For the text-containing cell, return its midpoint in [X, Y] coordinate format. 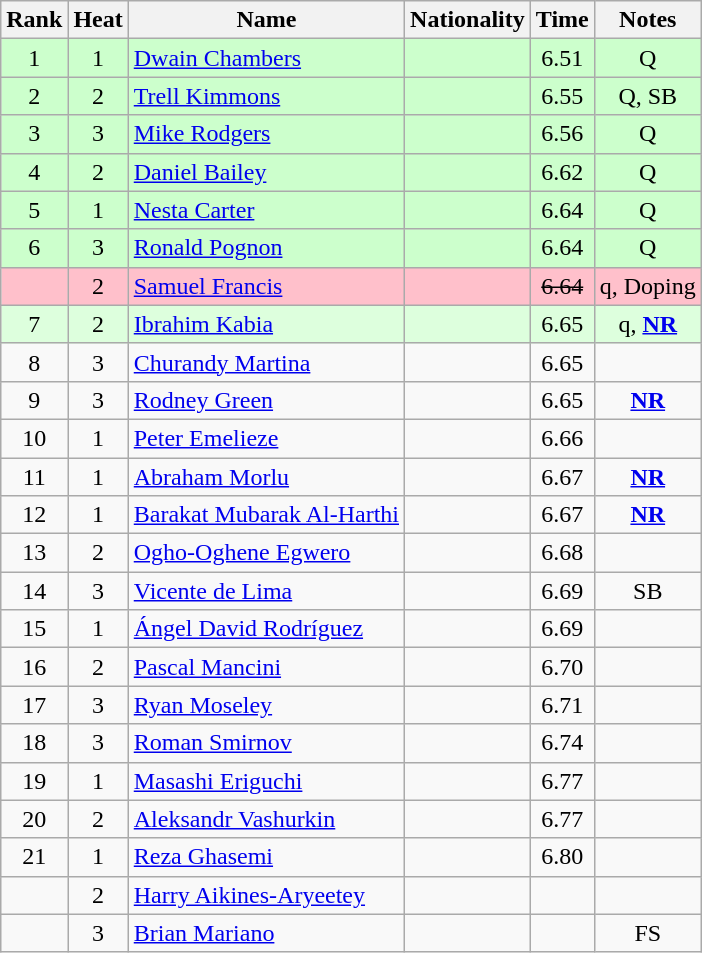
6.80 [562, 857]
Name [266, 20]
15 [34, 629]
Ronald Pognon [266, 248]
Rodney Green [266, 400]
13 [34, 553]
7 [34, 324]
19 [34, 781]
21 [34, 857]
q, NR [648, 324]
Harry Aikines-Aryeetey [266, 895]
Trell Kimmons [266, 96]
6.51 [562, 58]
6.68 [562, 553]
Rank [34, 20]
6.56 [562, 134]
Peter Emelieze [266, 438]
9 [34, 400]
6.66 [562, 438]
Vicente de Lima [266, 591]
10 [34, 438]
Reza Ghasemi [266, 857]
16 [34, 667]
18 [34, 743]
14 [34, 591]
Roman Smirnov [266, 743]
Ryan Moseley [266, 705]
Aleksandr Vashurkin [266, 819]
Barakat Mubarak Al-Harthi [266, 515]
6.70 [562, 667]
4 [34, 172]
5 [34, 210]
17 [34, 705]
Nesta Carter [266, 210]
Dwain Chambers [266, 58]
6.71 [562, 705]
Churandy Martina [266, 362]
Pascal Mancini [266, 667]
Abraham Morlu [266, 477]
SB [648, 591]
6.55 [562, 96]
q, Doping [648, 286]
Mike Rodgers [266, 134]
Time [562, 20]
Ibrahim Kabia [266, 324]
Samuel Francis [266, 286]
Brian Mariano [266, 933]
Notes [648, 20]
Q, SB [648, 96]
20 [34, 819]
Ángel David Rodríguez [266, 629]
Heat [98, 20]
Daniel Bailey [266, 172]
FS [648, 933]
6.62 [562, 172]
6.74 [562, 743]
Masashi Eriguchi [266, 781]
Ogho-Oghene Egwero [266, 553]
6 [34, 248]
Nationality [468, 20]
11 [34, 477]
8 [34, 362]
12 [34, 515]
